Identify which cell holds the provided text, then report its [x, y] central coordinate. 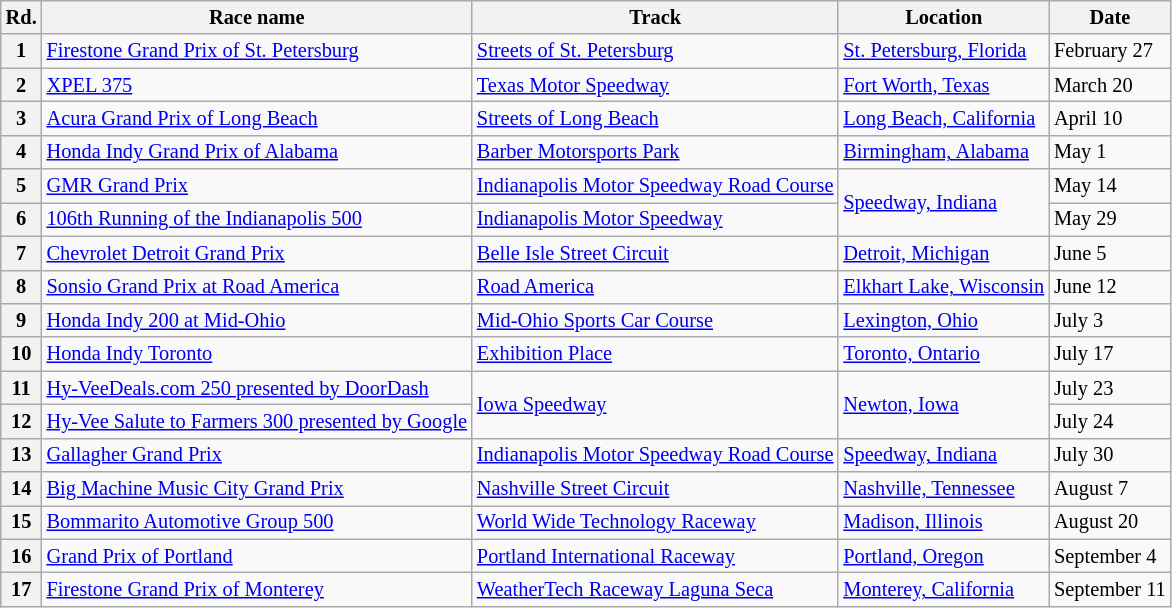
Streets of St. Petersburg [655, 51]
Elkhart Lake, Wisconsin [944, 287]
Sonsio Grand Prix at Road America [257, 287]
2 [22, 85]
July 30 [1110, 455]
Madison, Illinois [944, 522]
8 [22, 287]
August 20 [1110, 522]
Race name [257, 17]
Barber Motorsports Park [655, 152]
July 3 [1110, 320]
July 24 [1110, 421]
Indianapolis Motor Speedway [655, 219]
May 29 [1110, 219]
June 12 [1110, 287]
Big Machine Music City Grand Prix [257, 489]
Long Beach, California [944, 118]
Firestone Grand Prix of St. Petersburg [257, 51]
7 [22, 253]
5 [22, 186]
Exhibition Place [655, 354]
Track [655, 17]
Hy-VeeDeals.com 250 presented by DoorDash [257, 388]
Hy-Vee Salute to Farmers 300 presented by Google [257, 421]
St. Petersburg, Florida [944, 51]
Streets of Long Beach [655, 118]
6 [22, 219]
Firestone Grand Prix of Monterey [257, 589]
May 1 [1110, 152]
February 27 [1110, 51]
1 [22, 51]
13 [22, 455]
Honda Indy Toronto [257, 354]
10 [22, 354]
Lexington, Ohio [944, 320]
Texas Motor Speedway [655, 85]
Bommarito Automotive Group 500 [257, 522]
WeatherTech Raceway Laguna Seca [655, 589]
Rd. [22, 17]
Iowa Speedway [655, 404]
Road America [655, 287]
July 17 [1110, 354]
September 4 [1110, 556]
Detroit, Michigan [944, 253]
September 11 [1110, 589]
Date [1110, 17]
Honda Indy Grand Prix of Alabama [257, 152]
Monterey, California [944, 589]
Portland International Raceway [655, 556]
Acura Grand Prix of Long Beach [257, 118]
Portland, Oregon [944, 556]
12 [22, 421]
Chevrolet Detroit Grand Prix [257, 253]
March 20 [1110, 85]
9 [22, 320]
Gallagher Grand Prix [257, 455]
Fort Worth, Texas [944, 85]
Location [944, 17]
July 23 [1110, 388]
Toronto, Ontario [944, 354]
Honda Indy 200 at Mid-Ohio [257, 320]
3 [22, 118]
11 [22, 388]
17 [22, 589]
Nashville, Tennessee [944, 489]
Grand Prix of Portland [257, 556]
Nashville Street Circuit [655, 489]
Belle Isle Street Circuit [655, 253]
Mid-Ohio Sports Car Course [655, 320]
June 5 [1110, 253]
14 [22, 489]
XPEL 375 [257, 85]
Birmingham, Alabama [944, 152]
August 7 [1110, 489]
16 [22, 556]
15 [22, 522]
May 14 [1110, 186]
World Wide Technology Raceway [655, 522]
Newton, Iowa [944, 404]
106th Running of the Indianapolis 500 [257, 219]
April 10 [1110, 118]
GMR Grand Prix [257, 186]
4 [22, 152]
